Provide the (x, y) coordinate of the cell's center where the given text is located.  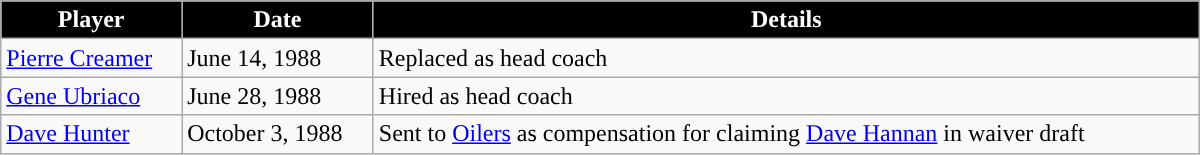
Gene Ubriaco (92, 96)
Sent to Oilers as compensation for claiming Dave Hannan in waiver draft (786, 134)
June 14, 1988 (278, 58)
Player (92, 20)
October 3, 1988 (278, 134)
June 28, 1988 (278, 96)
Replaced as head coach (786, 58)
Dave Hunter (92, 134)
Date (278, 20)
Details (786, 20)
Pierre Creamer (92, 58)
Hired as head coach (786, 96)
